Capture the cell that displays the provided text and extract its [X, Y] central coordinate. 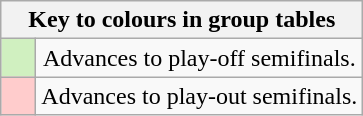
Key to colours in group tables [182, 20]
Advances to play-off semifinals. [200, 58]
Advances to play-out semifinals. [200, 96]
